Return [x, y] of the center of cell containing provided text 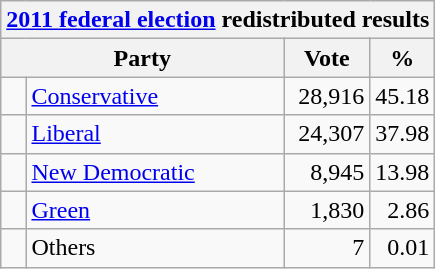
37.98 [402, 134]
Others [155, 248]
Liberal [155, 134]
Party [142, 58]
% [402, 58]
0.01 [402, 248]
45.18 [402, 96]
13.98 [402, 172]
Conservative [155, 96]
Vote [327, 58]
24,307 [327, 134]
28,916 [327, 96]
8,945 [327, 172]
2.86 [402, 210]
7 [327, 248]
1,830 [327, 210]
2011 federal election redistributed results [218, 20]
New Democratic [155, 172]
Green [155, 210]
